Search for the cell housing the specified text and yield its [X, Y] center coordinate. 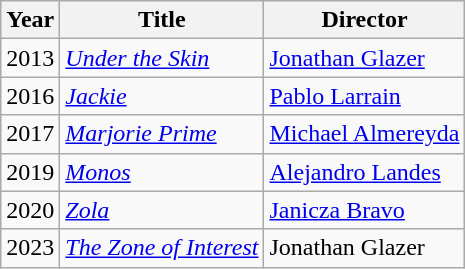
2020 [30, 210]
Janicza Bravo [364, 210]
Title [162, 20]
2019 [30, 172]
Under the Skin [162, 58]
2023 [30, 248]
The Zone of Interest [162, 248]
Alejandro Landes [364, 172]
Year [30, 20]
Zola [162, 210]
Director [364, 20]
Monos [162, 172]
Jackie [162, 96]
Pablo Larrain [364, 96]
2017 [30, 134]
2016 [30, 96]
2013 [30, 58]
Michael Almereyda [364, 134]
Marjorie Prime [162, 134]
